Extract the [X, Y] coordinate from the center of the cell holding the provided text.  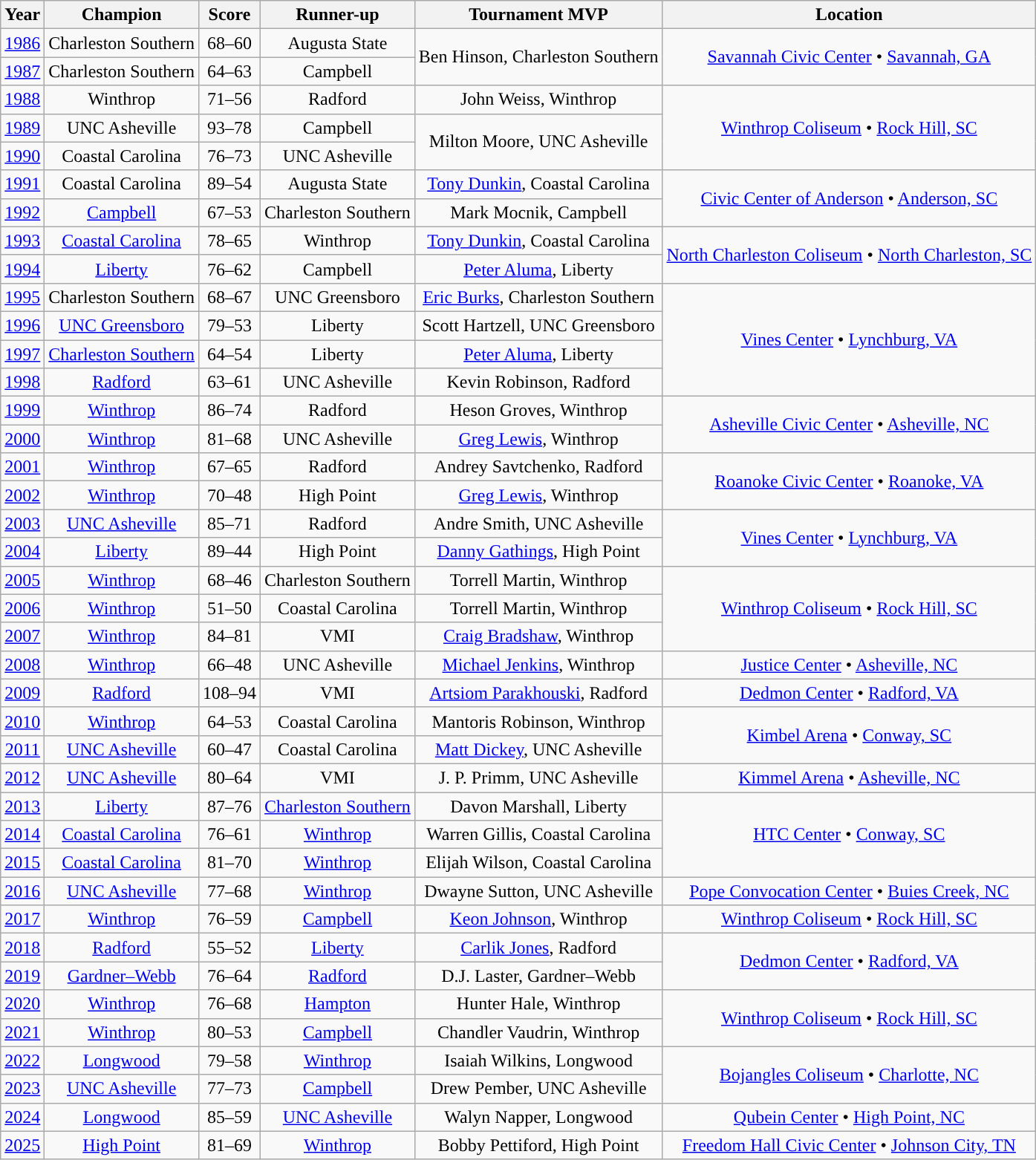
51–50 [230, 608]
D.J. Laster, Gardner–Webb [538, 976]
2014 [22, 835]
Pope Convocation Center • Buies Creek, NC [850, 891]
Elijah Wilson, Coastal Carolina [538, 863]
78–65 [230, 241]
71–56 [230, 100]
81–68 [230, 439]
1990 [22, 156]
1989 [22, 128]
2006 [22, 608]
2007 [22, 636]
Tournament MVP [538, 15]
2008 [22, 665]
2020 [22, 1004]
Scott Hartzell, UNC Greensboro [538, 325]
81–69 [230, 1145]
67–65 [230, 467]
76–64 [230, 976]
2002 [22, 495]
HTC Center • Conway, SC [850, 834]
Kevin Robinson, Radford [538, 382]
1994 [22, 269]
1987 [22, 71]
Michael Jenkins, Winthrop [538, 665]
2025 [22, 1145]
Keon Johnson, Winthrop [538, 919]
108–94 [230, 693]
1992 [22, 212]
93–78 [230, 128]
Danny Gathings, High Point [538, 552]
1999 [22, 411]
1988 [22, 100]
Walyn Napper, Longwood [538, 1117]
1995 [22, 297]
2019 [22, 976]
Asheville Civic Center • Asheville, NC [850, 425]
2005 [22, 580]
Isaiah Wilkins, Longwood [538, 1060]
2000 [22, 439]
64–53 [230, 721]
76–68 [230, 1004]
Civic Center of Anderson • Anderson, SC [850, 198]
89–44 [230, 552]
Craig Bradshaw, Winthrop [538, 636]
Andre Smith, UNC Asheville [538, 524]
1997 [22, 354]
Warren Gillis, Coastal Carolina [538, 835]
81–70 [230, 863]
Mantoris Robinson, Winthrop [538, 721]
2003 [22, 524]
85–59 [230, 1117]
Champion [122, 15]
2018 [22, 948]
1993 [22, 241]
1991 [22, 184]
85–71 [230, 524]
68–46 [230, 580]
Drew Pember, UNC Asheville [538, 1089]
Carlik Jones, Radford [538, 948]
79–53 [230, 325]
70–48 [230, 495]
76–59 [230, 919]
64–54 [230, 354]
67–53 [230, 212]
Hampton [338, 1004]
60–47 [230, 749]
Score [230, 15]
80–64 [230, 778]
2001 [22, 467]
66–48 [230, 665]
Roanoke Civic Center • Roanoke, VA [850, 481]
Artsiom Parakhouski, Radford [538, 693]
Ben Hinson, Charleston Southern [538, 57]
84–81 [230, 636]
Matt Dickey, UNC Asheville [538, 749]
Eric Burks, Charleston Southern [538, 297]
55–52 [230, 948]
68–60 [230, 43]
2017 [22, 919]
80–53 [230, 1032]
Heson Groves, Winthrop [538, 411]
76–73 [230, 156]
Kimbel Arena • Conway, SC [850, 735]
64–63 [230, 71]
Freedom Hall Civic Center • Johnson City, TN [850, 1145]
J. P. Primm, UNC Asheville [538, 778]
Andrey Savtchenko, Radford [538, 467]
Gardner–Webb [122, 976]
Year [22, 15]
2015 [22, 863]
Davon Marshall, Liberty [538, 806]
2021 [22, 1032]
Bojangles Coliseum • Charlotte, NC [850, 1075]
Justice Center • Asheville, NC [850, 665]
2024 [22, 1117]
76–62 [230, 269]
87–76 [230, 806]
2013 [22, 806]
Kimmel Arena • Asheville, NC [850, 778]
Milton Moore, UNC Asheville [538, 142]
2012 [22, 778]
86–74 [230, 411]
76–61 [230, 835]
79–58 [230, 1060]
Savannah Civic Center • Savannah, GA [850, 57]
2022 [22, 1060]
2023 [22, 1089]
Bobby Pettiford, High Point [538, 1145]
2011 [22, 749]
89–54 [230, 184]
2004 [22, 552]
1996 [22, 325]
North Charleston Coliseum • North Charleston, SC [850, 255]
Location [850, 15]
Hunter Hale, Winthrop [538, 1004]
2016 [22, 891]
63–61 [230, 382]
1986 [22, 43]
77–68 [230, 891]
Qubein Center • High Point, NC [850, 1117]
2010 [22, 721]
2009 [22, 693]
77–73 [230, 1089]
John Weiss, Winthrop [538, 100]
1998 [22, 382]
Dwayne Sutton, UNC Asheville [538, 891]
Mark Mocnik, Campbell [538, 212]
Runner-up [338, 15]
68–67 [230, 297]
Chandler Vaudrin, Winthrop [538, 1032]
